Search for the cell housing the specified text and yield its (X, Y) center coordinate. 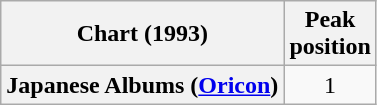
Peak position (330, 34)
Chart (1993) (142, 34)
1 (330, 85)
Japanese Albums (Oricon) (142, 85)
